Output the [x, y] coordinate of the center of the cell containing the given text.  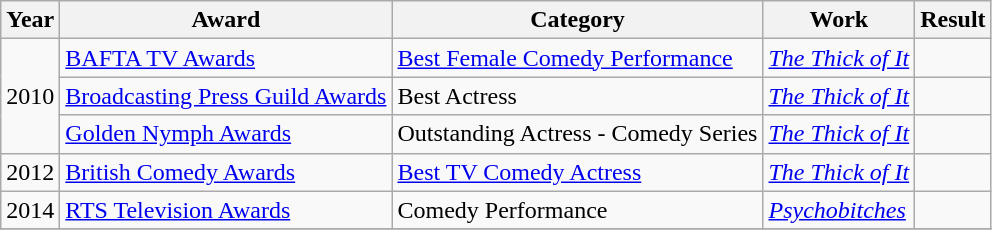
Best Female Comedy Performance [578, 58]
2010 [30, 96]
Year [30, 20]
Outstanding Actress - Comedy Series [578, 134]
2014 [30, 210]
2012 [30, 172]
Best Actress [578, 96]
Result [953, 20]
Psychobitches [839, 210]
British Comedy Awards [226, 172]
Best TV Comedy Actress [578, 172]
BAFTA TV Awards [226, 58]
Comedy Performance [578, 210]
Golden Nymph Awards [226, 134]
RTS Television Awards [226, 210]
Award [226, 20]
Broadcasting Press Guild Awards [226, 96]
Category [578, 20]
Work [839, 20]
